Provide the (x, y) coordinate of the cell's center where the given text is located.  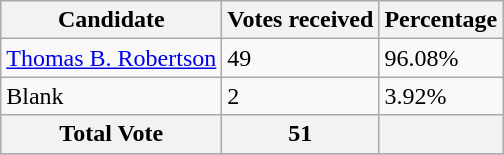
Candidate (112, 20)
96.08% (441, 58)
49 (300, 58)
Blank (112, 96)
Thomas B. Robertson (112, 58)
Total Vote (112, 134)
51 (300, 134)
3.92% (441, 96)
2 (300, 96)
Percentage (441, 20)
Votes received (300, 20)
